Locate the cell with the specified text and output its (X, Y) center coordinate. 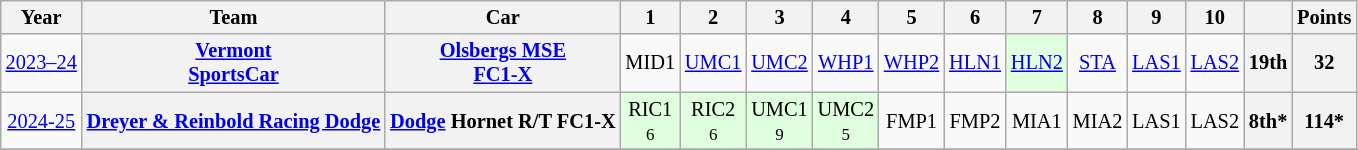
UMC1 (713, 63)
Points (1324, 17)
MIA2 (1098, 121)
MIA1 (1037, 121)
Car (502, 17)
HLN2 (1037, 63)
5 (912, 17)
RIC16 (650, 121)
19th (1268, 63)
10 (1215, 17)
Olsbergs MSEFC1-X (502, 63)
Year (42, 17)
114* (1324, 121)
2023–24 (42, 63)
FMP2 (975, 121)
1 (650, 17)
WHP2 (912, 63)
MID1 (650, 63)
4 (846, 17)
8 (1098, 17)
2024-25 (42, 121)
UMC19 (779, 121)
Dreyer & Reinbold Racing Dodge (234, 121)
WHP1 (846, 63)
8th* (1268, 121)
RIC26 (713, 121)
3 (779, 17)
Dodge Hornet R/T FC1-X (502, 121)
2 (713, 17)
HLN1 (975, 63)
9 (1156, 17)
Vermont SportsCar (234, 63)
Team (234, 17)
7 (1037, 17)
STA (1098, 63)
UMC2 (779, 63)
32 (1324, 63)
UMC25 (846, 121)
6 (975, 17)
FMP1 (912, 121)
